Search for the cell housing the specified text and yield its (X, Y) center coordinate. 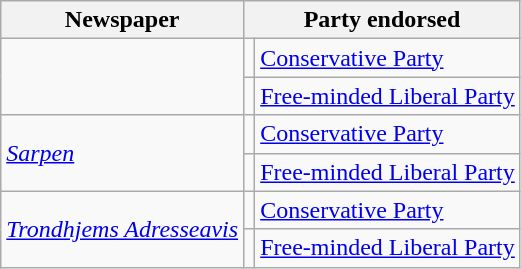
Sarpen (122, 153)
Newspaper (122, 20)
Party endorsed (382, 20)
Trondhjems Adresseavis (122, 229)
